Extract the (x, y) coordinate from the center of the cell holding the provided text.  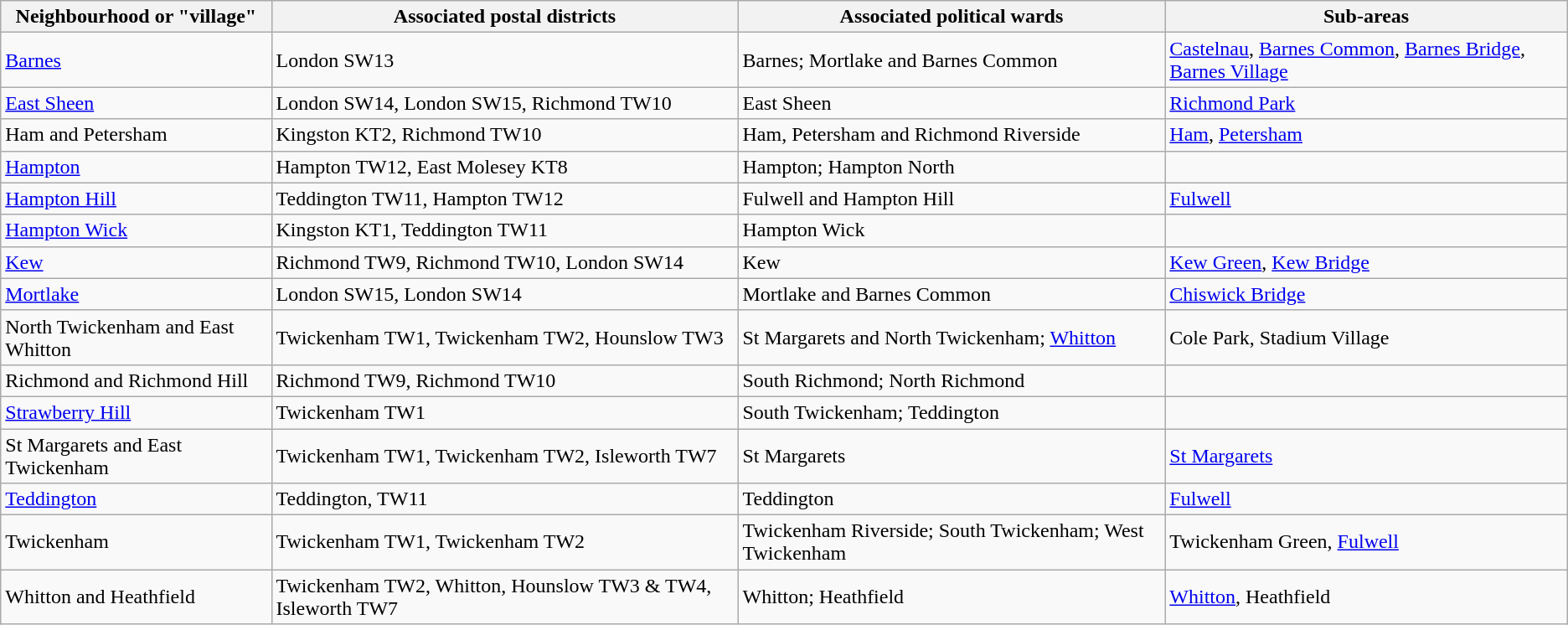
South Richmond; North Richmond (952, 380)
Teddington TW11, Hampton TW12 (504, 199)
Barnes (136, 60)
South Twickenham; Teddington (952, 412)
Twickenham TW1 (504, 412)
Twickenham (136, 543)
Hampton; Hampton North (952, 167)
Twickenham Riverside; South Twickenham; West Twickenham (952, 543)
St Margarets and East Twickenham (136, 456)
Associated postal districts (504, 17)
Richmond and Richmond Hill (136, 380)
Twickenham TW1, Twickenham TW2 (504, 543)
Fulwell and Hampton Hill (952, 199)
Chiswick Bridge (1366, 294)
Richmond TW9, Richmond TW10 (504, 380)
Richmond TW9, Richmond TW10, London SW14 (504, 262)
Barnes; Mortlake and Barnes Common (952, 60)
Cole Park, Stadium Village (1366, 337)
Twickenham TW1, Twickenham TW2, Hounslow TW3 (504, 337)
Neighbourhood or "village" (136, 17)
Teddington, TW11 (504, 499)
Hampton (136, 167)
North Twickenham and East Whitton (136, 337)
Associated political wards (952, 17)
Mortlake (136, 294)
Kingston KT2, Richmond TW10 (504, 135)
Kew Green, Kew Bridge (1366, 262)
Kingston KT1, Teddington TW11 (504, 230)
Twickenham TW2, Whitton, Hounslow TW3 & TW4, Isleworth TW7 (504, 597)
Hampton TW12, East Molesey KT8 (504, 167)
Whitton and Heathfield (136, 597)
Mortlake and Barnes Common (952, 294)
Ham and Petersham (136, 135)
London SW14, London SW15, Richmond TW10 (504, 103)
Ham, Petersham and Richmond Riverside (952, 135)
Ham, Petersham (1366, 135)
London SW13 (504, 60)
Sub-areas (1366, 17)
Richmond Park (1366, 103)
Hampton Hill (136, 199)
Whitton; Heathfield (952, 597)
Strawberry Hill (136, 412)
Twickenham TW1, Twickenham TW2, Isleworth TW7 (504, 456)
Twickenham Green, Fulwell (1366, 543)
London SW15, London SW14 (504, 294)
Whitton, Heathfield (1366, 597)
St Margarets and North Twickenham; Whitton (952, 337)
Castelnau, Barnes Common, Barnes Bridge, Barnes Village (1366, 60)
